Return (x, y) of the center of cell containing provided text 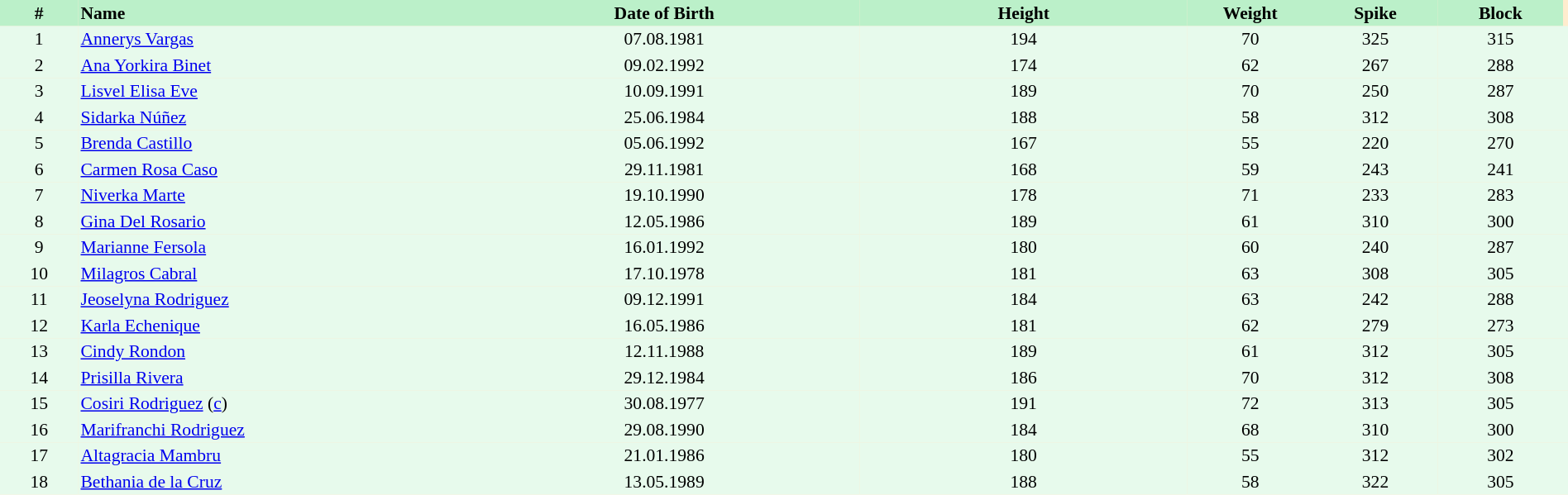
194 (1024, 40)
09.12.1991 (664, 299)
Marifranchi Rodriguez (273, 430)
Name (273, 13)
2 (39, 65)
6 (39, 169)
59 (1250, 169)
05.06.1992 (664, 144)
Milagros Cabral (273, 274)
Height (1024, 13)
Annerys Vargas (273, 40)
10.09.1991 (664, 91)
07.08.1981 (664, 40)
Cindy Rondon (273, 352)
68 (1250, 430)
30.08.1977 (664, 403)
29.11.1981 (664, 169)
17.10.1978 (664, 274)
325 (1374, 40)
8 (39, 221)
29.12.1984 (664, 378)
12.05.1986 (664, 221)
5 (39, 144)
09.02.1992 (664, 65)
Niverka Marte (273, 195)
167 (1024, 144)
315 (1500, 40)
Spike (1374, 13)
302 (1500, 456)
15 (39, 403)
241 (1500, 169)
Weight (1250, 13)
18 (39, 482)
72 (1250, 403)
174 (1024, 65)
19.10.1990 (664, 195)
16.01.1992 (664, 248)
Date of Birth (664, 13)
Ana Yorkira Binet (273, 65)
16 (39, 430)
25.06.1984 (664, 117)
168 (1024, 169)
273 (1500, 326)
12 (39, 326)
4 (39, 117)
267 (1374, 65)
14 (39, 378)
Carmen Rosa Caso (273, 169)
Block (1500, 13)
283 (1500, 195)
# (39, 13)
21.01.1986 (664, 456)
16.05.1986 (664, 326)
220 (1374, 144)
279 (1374, 326)
243 (1374, 169)
313 (1374, 403)
Cosiri Rodriguez (c) (273, 403)
Jeoselyna Rodriguez (273, 299)
7 (39, 195)
71 (1250, 195)
3 (39, 91)
10 (39, 274)
13 (39, 352)
Lisvel Elisa Eve (273, 91)
1 (39, 40)
11 (39, 299)
60 (1250, 248)
Gina Del Rosario (273, 221)
250 (1374, 91)
270 (1500, 144)
Brenda Castillo (273, 144)
242 (1374, 299)
322 (1374, 482)
186 (1024, 378)
191 (1024, 403)
240 (1374, 248)
233 (1374, 195)
12.11.1988 (664, 352)
Prisilla Rivera (273, 378)
17 (39, 456)
Marianne Fersola (273, 248)
Sidarka Núñez (273, 117)
29.08.1990 (664, 430)
9 (39, 248)
Karla Echenique (273, 326)
Bethania de la Cruz (273, 482)
Altagracia Mambru (273, 456)
13.05.1989 (664, 482)
178 (1024, 195)
